Output the [X, Y] coordinate of the center of the cell containing the given text.  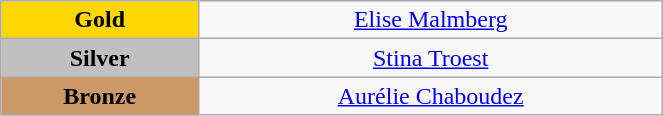
Stina Troest [431, 58]
Silver [100, 58]
Gold [100, 20]
Elise Malmberg [431, 20]
Bronze [100, 96]
Aurélie Chaboudez [431, 96]
